Search for the cell housing the specified text and yield its (x, y) center coordinate. 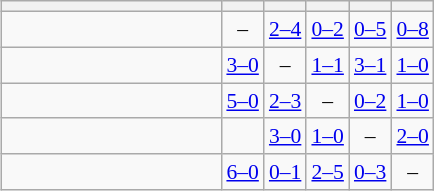
6–0 (242, 172)
0–3 (370, 172)
0–8 (412, 29)
0–1 (286, 172)
5–0 (242, 101)
2–5 (328, 172)
3–1 (370, 65)
1–1 (328, 65)
2–0 (412, 136)
2–4 (286, 29)
0–5 (370, 29)
2–3 (286, 101)
